Output the (X, Y) coordinate of the center of the cell containing the given text.  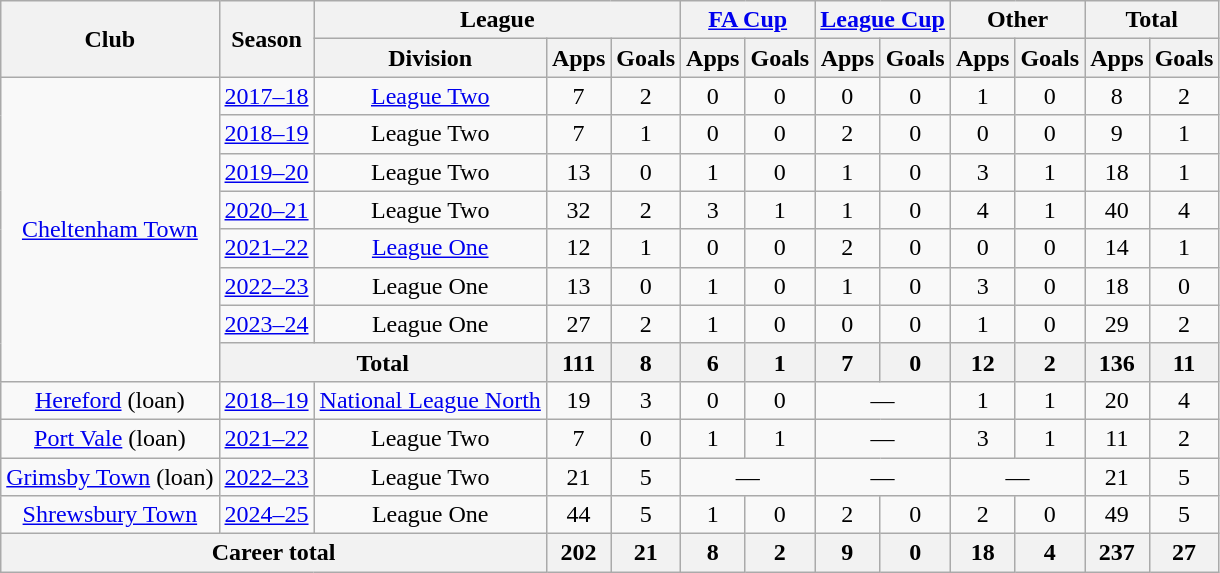
2020–21 (266, 210)
Division (430, 58)
Season (266, 39)
237 (1117, 553)
Cheltenham Town (110, 229)
League Cup (883, 20)
111 (578, 362)
League (497, 20)
Port Vale (loan) (110, 438)
202 (578, 553)
2019–20 (266, 172)
44 (578, 515)
40 (1117, 210)
14 (1117, 248)
FA Cup (748, 20)
29 (1117, 324)
Other (1017, 20)
49 (1117, 515)
National League North (430, 400)
Grimsby Town (loan) (110, 477)
20 (1117, 400)
2017–18 (266, 96)
19 (578, 400)
2024–25 (266, 515)
Hereford (loan) (110, 400)
Shrewsbury Town (110, 515)
Club (110, 39)
Career total (274, 553)
32 (578, 210)
136 (1117, 362)
6 (713, 362)
2023–24 (266, 324)
